Output the (x, y) coordinate of the center of the cell containing the given text.  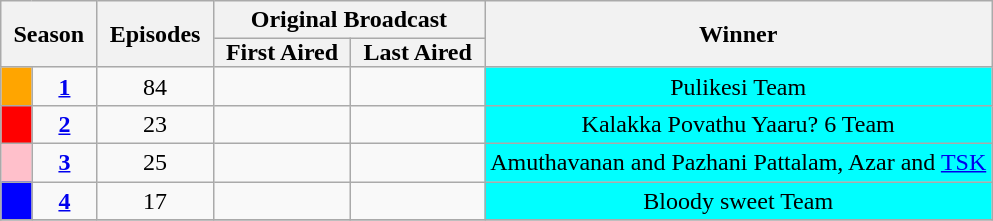
84 (155, 86)
2 (64, 124)
1 (64, 86)
First Aired (282, 53)
Season (49, 34)
Original Broadcast (348, 20)
Bloody sweet Team (738, 201)
3 (64, 162)
17 (155, 201)
4 (64, 201)
25 (155, 162)
Last Aired (418, 53)
Winner (738, 34)
23 (155, 124)
Pulikesi Team (738, 86)
Kalakka Povathu Yaaru? 6 Team (738, 124)
Episodes (155, 34)
Amuthavanan and Pazhani Pattalam, Azar and TSK (738, 162)
